For the text-containing cell, return its midpoint in [x, y] coordinate format. 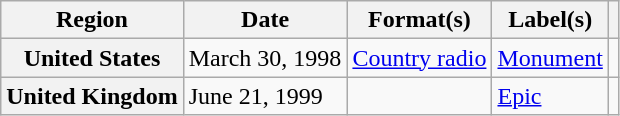
Epic [550, 96]
United Kingdom [92, 96]
March 30, 1998 [265, 58]
Format(s) [420, 20]
June 21, 1999 [265, 96]
United States [92, 58]
Date [265, 20]
Region [92, 20]
Monument [550, 58]
Country radio [420, 58]
Label(s) [550, 20]
